Identify which cell holds the provided text, then report its (x, y) central coordinate. 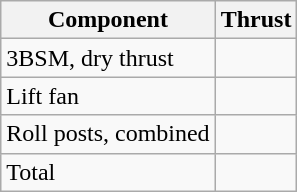
Total (108, 172)
Component (108, 20)
3BSM, dry thrust (108, 58)
Lift fan (108, 96)
Roll posts, combined (108, 134)
Thrust (256, 20)
